Output the [X, Y] coordinate of the center of the cell containing the given text.  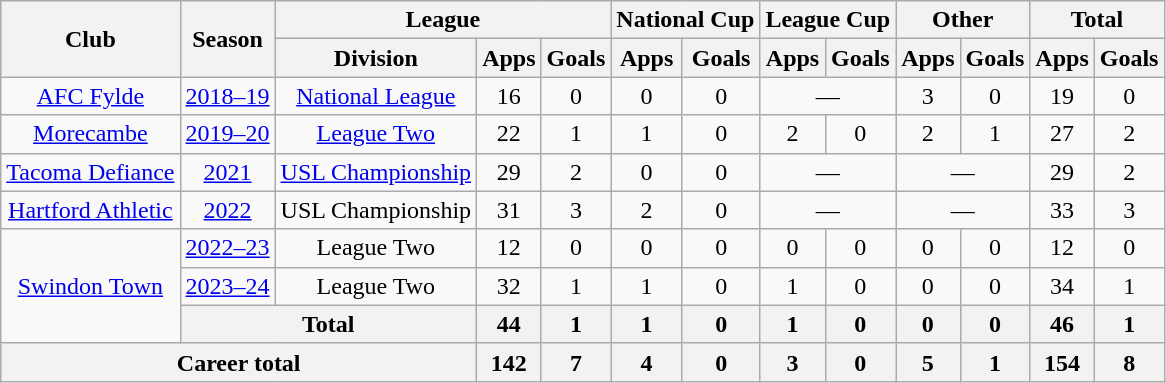
2023–24 [228, 286]
Morecambe [90, 134]
2022–23 [228, 248]
2021 [228, 172]
AFC Fylde [90, 96]
League Cup [828, 20]
2019–20 [228, 134]
5 [928, 362]
34 [1062, 286]
2018–19 [228, 96]
Division [376, 58]
National League [376, 96]
31 [509, 210]
League [443, 20]
Season [228, 39]
7 [576, 362]
33 [1062, 210]
44 [509, 324]
Career total [239, 362]
19 [1062, 96]
27 [1062, 134]
154 [1062, 362]
8 [1129, 362]
16 [509, 96]
32 [509, 286]
National Cup [686, 20]
2022 [228, 210]
Hartford Athletic [90, 210]
4 [647, 362]
Club [90, 39]
Other [963, 20]
Tacoma Defiance [90, 172]
Swindon Town [90, 286]
22 [509, 134]
142 [509, 362]
46 [1062, 324]
